Locate the cell with the specified text and output its [X, Y] center coordinate. 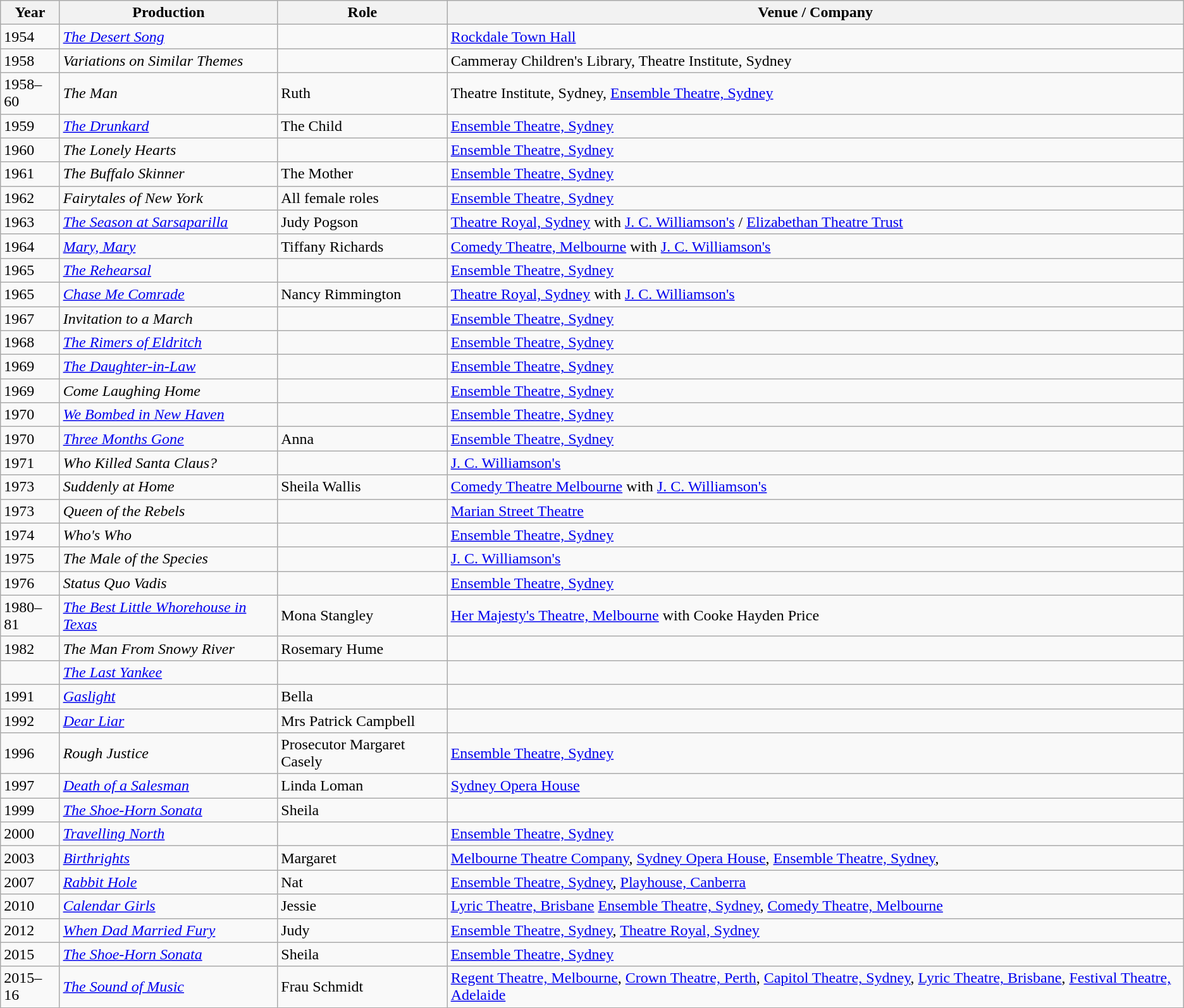
Who's Who [168, 535]
1958–60 [30, 94]
1997 [30, 786]
Calendar Girls [168, 906]
Theatre Institute, Sydney, Ensemble Theatre, Sydney [815, 94]
1976 [30, 583]
1964 [30, 246]
1967 [30, 318]
1962 [30, 198]
Sydney Opera House [815, 786]
Mona Stangley [362, 616]
2012 [30, 930]
1996 [30, 754]
Tiffany Richards [362, 246]
The Last Yankee [168, 672]
1975 [30, 559]
Rabbit Hole [168, 882]
Ruth [362, 94]
Venue / Company [815, 13]
1961 [30, 174]
Who Killed Santa Claus? [168, 463]
1963 [30, 222]
Fairytales of New York [168, 198]
Year [30, 13]
The Man From Snowy River [168, 648]
Marian Street Theatre [815, 511]
The Daughter-in-Law [168, 367]
The Best Little Whorehouse in Texas [168, 616]
Comedy Theatre, Melbourne with J. C. Williamson's [815, 246]
Three Months Gone [168, 439]
1992 [30, 720]
Judy Pogson [362, 222]
Ensemble Theatre, Sydney, Playhouse, Canberra [815, 882]
The Rimers of Eldritch [168, 343]
Rough Justice [168, 754]
The Buffalo Skinner [168, 174]
The Male of the Species [168, 559]
Suddenly at Home [168, 487]
Come Laughing Home [168, 391]
1999 [30, 810]
2010 [30, 906]
The Child [362, 126]
2015 [30, 954]
Chase Me Comrade [168, 294]
1991 [30, 696]
2015–16 [30, 986]
Nat [362, 882]
2007 [30, 882]
2003 [30, 858]
Queen of the Rebels [168, 511]
The Season at Sarsaparilla [168, 222]
1974 [30, 535]
Nancy Rimmington [362, 294]
Travelling North [168, 834]
Variations on Similar Themes [168, 61]
Linda Loman [362, 786]
Comedy Theatre Melbourne with J. C. Williamson's [815, 487]
Ensemble Theatre, Sydney, Theatre Royal, Sydney [815, 930]
1954 [30, 37]
All female roles [362, 198]
1982 [30, 648]
Gaslight [168, 696]
Theatre Royal, Sydney with J. C. Williamson's [815, 294]
Rosemary Hume [362, 648]
Production [168, 13]
Prosecutor Margaret Casely [362, 754]
The Rehearsal [168, 270]
1980–81 [30, 616]
2000 [30, 834]
The Lonely Hearts [168, 150]
Role [362, 13]
Anna [362, 439]
Her Majesty's Theatre, Melbourne with Cooke Hayden Price [815, 616]
1968 [30, 343]
We Bombed in New Haven [168, 415]
Theatre Royal, Sydney with J. C. Williamson's / Elizabethan Theatre Trust [815, 222]
Bella [362, 696]
Jessie [362, 906]
Death of a Salesman [168, 786]
1958 [30, 61]
Birthrights [168, 858]
1960 [30, 150]
Cammeray Children's Library, Theatre Institute, Sydney [815, 61]
Sheila Wallis [362, 487]
Rockdale Town Hall [815, 37]
When Dad Married Fury [168, 930]
Margaret [362, 858]
Frau Schmidt [362, 986]
Lyric Theatre, Brisbane Ensemble Theatre, Sydney, Comedy Theatre, Melbourne [815, 906]
The Mother [362, 174]
1959 [30, 126]
Melbourne Theatre Company, Sydney Opera House, Ensemble Theatre, Sydney, [815, 858]
Judy [362, 930]
The Man [168, 94]
The Drunkard [168, 126]
Status Quo Vadis [168, 583]
The Desert Song [168, 37]
Mrs Patrick Campbell [362, 720]
Dear Liar [168, 720]
Invitation to a March [168, 318]
The Sound of Music [168, 986]
1971 [30, 463]
Mary, Mary [168, 246]
Regent Theatre, Melbourne, Crown Theatre, Perth, Capitol Theatre, Sydney, Lyric Theatre, Brisbane, Festival Theatre, Adelaide [815, 986]
